Pinpoint the cell where the given text exists, returning its (x, y) midpoint coordinate. 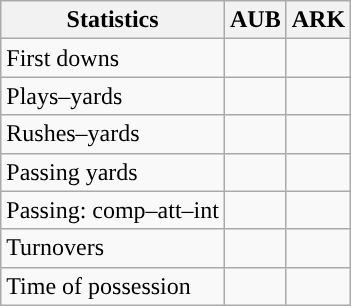
First downs (113, 58)
ARK (318, 20)
Turnovers (113, 248)
Time of possession (113, 286)
Passing: comp–att–int (113, 210)
Plays–yards (113, 96)
Rushes–yards (113, 134)
Statistics (113, 20)
AUB (255, 20)
Passing yards (113, 172)
